Return [X, Y] of the center of cell containing provided text 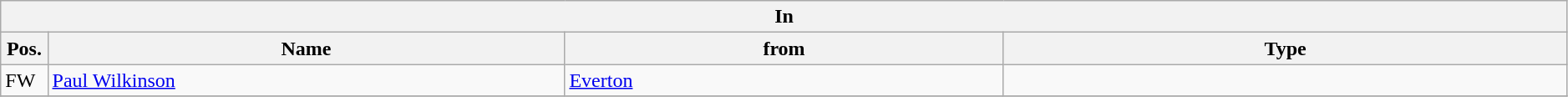
Type [1285, 48]
Name [306, 48]
In [784, 17]
from [784, 48]
Everton [784, 80]
Pos. [24, 48]
Paul Wilkinson [306, 80]
FW [24, 80]
